Extract the (x, y) coordinate from the center of the cell holding the provided text.  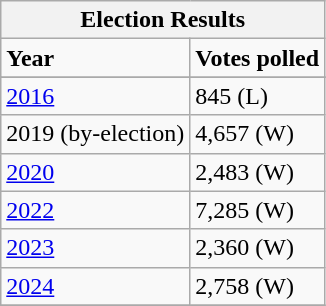
7,285 (W) (258, 210)
2024 (96, 286)
2019 (by-election) (96, 134)
2022 (96, 210)
845 (L) (258, 96)
2023 (96, 248)
2,360 (W) (258, 248)
2016 (96, 96)
Year (96, 58)
Votes polled (258, 58)
2020 (96, 172)
Election Results (163, 20)
2,483 (W) (258, 172)
2,758 (W) (258, 286)
4,657 (W) (258, 134)
